For the text-containing cell, return its midpoint in (x, y) coordinate format. 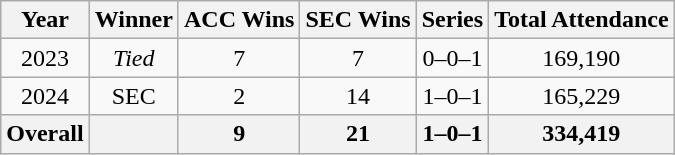
Total Attendance (582, 20)
2 (239, 96)
21 (358, 134)
9 (239, 134)
14 (358, 96)
0–0–1 (452, 58)
Overall (45, 134)
ACC Wins (239, 20)
169,190 (582, 58)
Year (45, 20)
2024 (45, 96)
165,229 (582, 96)
Series (452, 20)
334,419 (582, 134)
SEC (134, 96)
Winner (134, 20)
2023 (45, 58)
SEC Wins (358, 20)
Tied (134, 58)
